Capture the cell that displays the provided text and extract its [x, y] central coordinate. 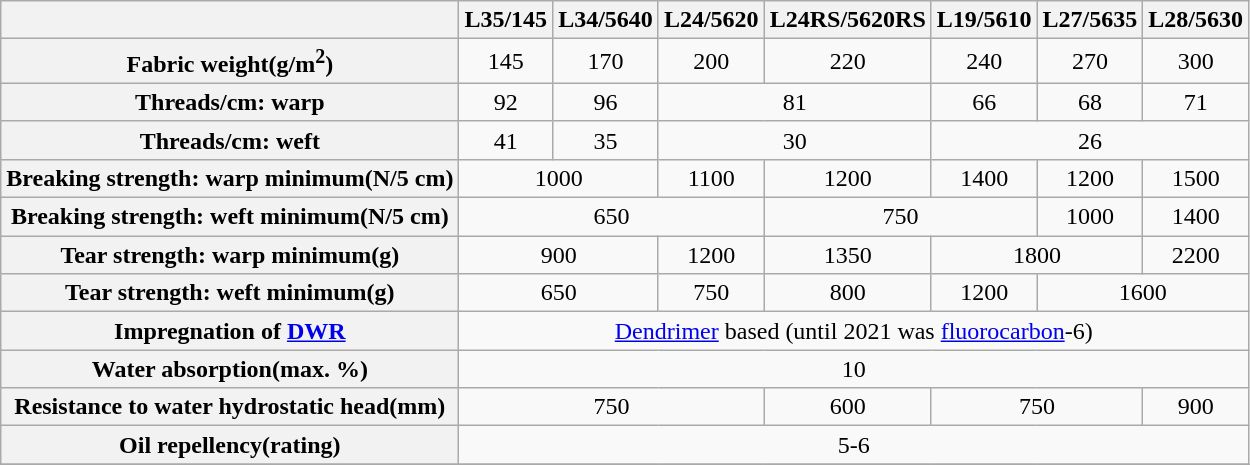
26 [1090, 140]
30 [794, 140]
L34/5640 [606, 20]
L19/5610 [984, 20]
Dendrimer based (until 2021 was fluorocarbon-6) [854, 331]
200 [711, 62]
Breaking strength: warp minimum(N/5 cm) [230, 178]
1350 [848, 255]
Threads/cm: weft [230, 140]
Resistance to water hydrostatic head(mm) [230, 407]
1600 [1143, 293]
71 [1196, 102]
Tear strength: weft minimum(g) [230, 293]
145 [506, 62]
300 [1196, 62]
220 [848, 62]
81 [794, 102]
270 [1090, 62]
Water absorption(max. %) [230, 369]
10 [854, 369]
35 [606, 140]
600 [848, 407]
2200 [1196, 255]
170 [606, 62]
1800 [1037, 255]
240 [984, 62]
Oil repellency(rating) [230, 445]
41 [506, 140]
800 [848, 293]
96 [606, 102]
L28/5630 [1196, 20]
5-6 [854, 445]
68 [1090, 102]
Breaking strength: weft minimum(N/5 cm) [230, 217]
Fabric weight(g/m2) [230, 62]
1500 [1196, 178]
Tear strength: warp minimum(g) [230, 255]
L35/145 [506, 20]
92 [506, 102]
Threads/cm: warp [230, 102]
L24RS/5620RS [848, 20]
1100 [711, 178]
Impregnation of DWR [230, 331]
66 [984, 102]
L27/5635 [1090, 20]
L24/5620 [711, 20]
